Output the (x, y) coordinate of the center of the cell containing the given text.  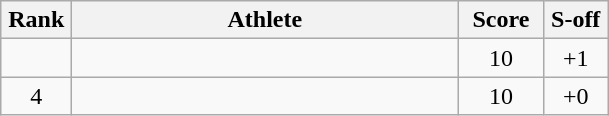
Athlete (265, 20)
+0 (576, 96)
S-off (576, 20)
4 (36, 96)
Score (501, 20)
+1 (576, 58)
Rank (36, 20)
